Search for the cell housing the specified text and yield its (x, y) center coordinate. 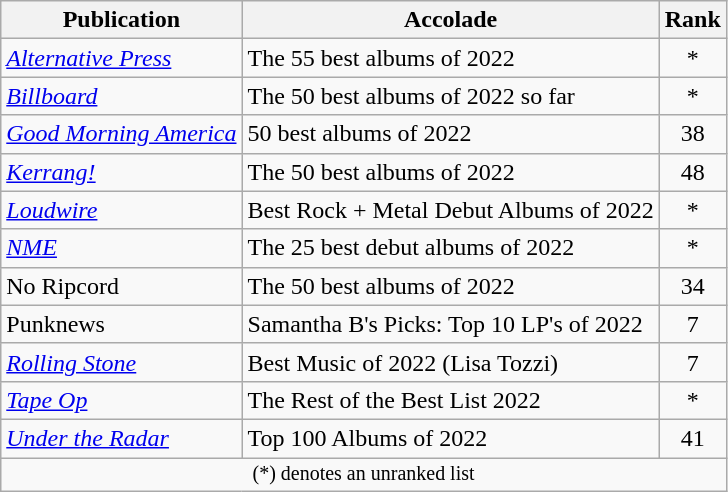
Punknews (122, 324)
The 50 best albums of 2022 so far (450, 96)
Best Rock + Metal Debut Albums of 2022 (450, 210)
Rank (692, 20)
Rolling Stone (122, 362)
38 (692, 134)
Publication (122, 20)
Best Music of 2022 (Lisa Tozzi) (450, 362)
The 55 best albums of 2022 (450, 58)
Good Morning America (122, 134)
Samantha B's Picks: Top 10 LP's of 2022 (450, 324)
Accolade (450, 20)
Tape Op (122, 400)
Under the Radar (122, 438)
No Ripcord (122, 286)
The Rest of the Best List 2022 (450, 400)
41 (692, 438)
50 best albums of 2022 (450, 134)
34 (692, 286)
NME (122, 248)
Top 100 Albums of 2022 (450, 438)
The 25 best debut albums of 2022 (450, 248)
Kerrang! (122, 172)
Alternative Press (122, 58)
Billboard (122, 96)
Loudwire (122, 210)
48 (692, 172)
(*) denotes an unranked list (364, 474)
